Capture the cell that displays the provided text and extract its [x, y] central coordinate. 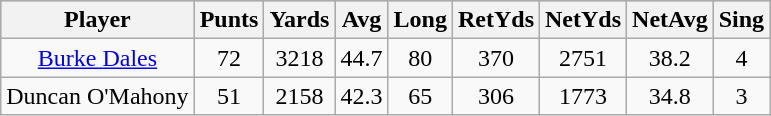
Burke Dales [98, 58]
42.3 [362, 96]
Long [420, 20]
Duncan O'Mahony [98, 96]
Yards [300, 20]
51 [229, 96]
Avg [362, 20]
2751 [584, 58]
2158 [300, 96]
3218 [300, 58]
3 [741, 96]
4 [741, 58]
370 [496, 58]
44.7 [362, 58]
RetYds [496, 20]
65 [420, 96]
Sing [741, 20]
NetYds [584, 20]
72 [229, 58]
38.2 [670, 58]
306 [496, 96]
34.8 [670, 96]
80 [420, 58]
Player [98, 20]
Punts [229, 20]
NetAvg [670, 20]
1773 [584, 96]
